From the cell containing the given text, extract its center point as [X, Y] coordinate. 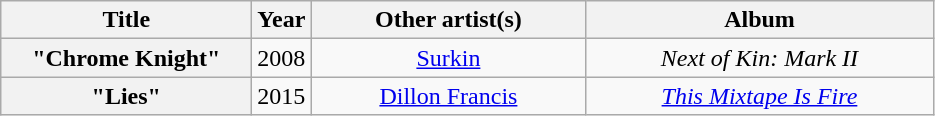
2008 [282, 58]
Surkin [448, 58]
Title [126, 20]
Album [760, 20]
"Chrome Knight" [126, 58]
Dillon Francis [448, 96]
Other artist(s) [448, 20]
Year [282, 20]
"Lies" [126, 96]
2015 [282, 96]
Next of Kin: Mark II [760, 58]
This Mixtape Is Fire [760, 96]
